Search for the cell housing the specified text and yield its (x, y) center coordinate. 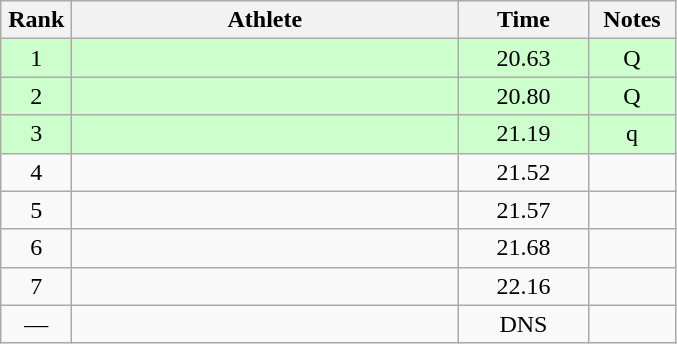
21.52 (524, 172)
20.80 (524, 96)
5 (36, 210)
20.63 (524, 58)
6 (36, 248)
4 (36, 172)
22.16 (524, 286)
— (36, 324)
21.57 (524, 210)
Time (524, 20)
DNS (524, 324)
1 (36, 58)
q (632, 134)
21.19 (524, 134)
2 (36, 96)
3 (36, 134)
Athlete (265, 20)
Notes (632, 20)
21.68 (524, 248)
7 (36, 286)
Rank (36, 20)
